Pinpoint the cell where the given text exists, returning its [X, Y] midpoint coordinate. 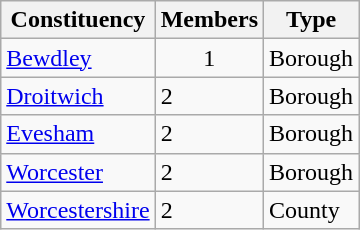
Worcestershire [78, 210]
Members [209, 20]
Worcester [78, 172]
Bewdley [78, 58]
1 [209, 58]
Droitwich [78, 96]
County [312, 210]
Evesham [78, 134]
Type [312, 20]
Constituency [78, 20]
